Extract the (X, Y) coordinate from the center of the cell holding the provided text.  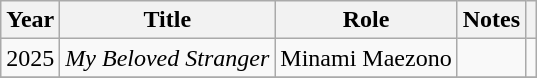
My Beloved Stranger (168, 58)
Title (168, 20)
2025 (30, 58)
Role (366, 20)
Notes (491, 20)
Minami Maezono (366, 58)
Year (30, 20)
